Extract the (x, y) coordinate from the center of the cell holding the provided text.  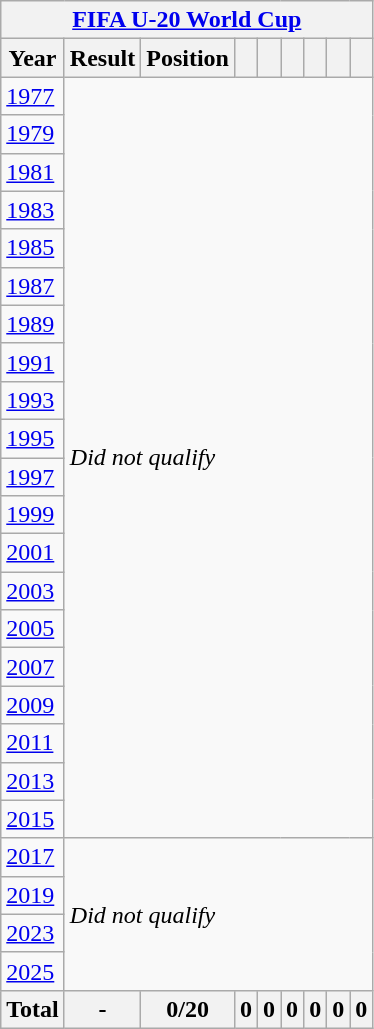
1991 (33, 362)
1987 (33, 286)
1997 (33, 477)
2017 (33, 857)
FIFA U-20 World Cup (187, 20)
1979 (33, 134)
1985 (33, 248)
Position (188, 58)
2011 (33, 743)
2025 (33, 971)
1989 (33, 324)
2005 (33, 629)
1999 (33, 515)
1993 (33, 400)
2001 (33, 553)
Year (33, 58)
0/20 (188, 1009)
2015 (33, 819)
2003 (33, 591)
1995 (33, 438)
1981 (33, 172)
- (102, 1009)
2019 (33, 895)
Total (33, 1009)
1977 (33, 96)
2023 (33, 933)
2013 (33, 781)
2007 (33, 667)
1983 (33, 210)
2009 (33, 705)
Result (102, 58)
